Return (x, y) of the center of cell containing provided text 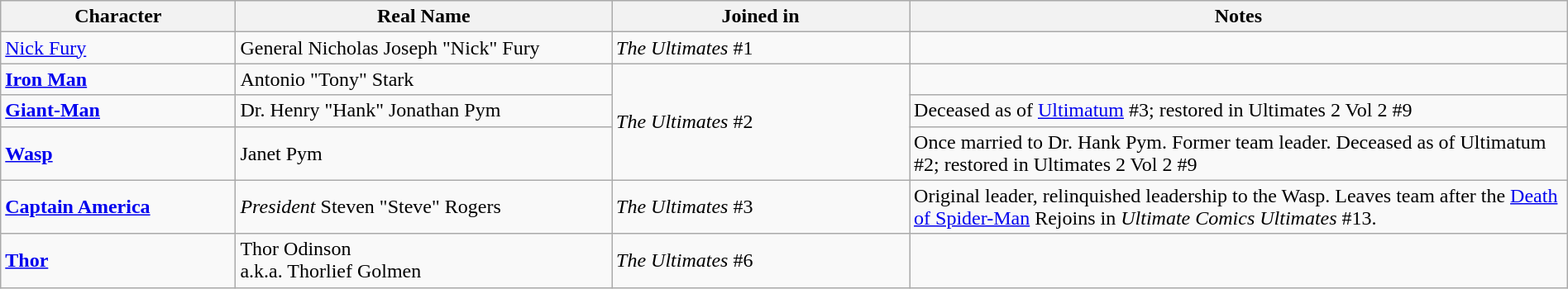
The Ultimates #6 (761, 261)
Iron Man (118, 79)
Wasp (118, 154)
The Ultimates #3 (761, 206)
Real Name (423, 17)
Deceased as of Ultimatum #3; restored in Ultimates 2 Vol 2 #9 (1239, 111)
Janet Pym (423, 154)
Notes (1239, 17)
Captain America (118, 206)
General Nicholas Joseph "Nick" Fury (423, 48)
Antonio "Tony" Stark (423, 79)
Thor Odinsona.k.a. Thorlief Golmen (423, 261)
Giant-Man (118, 111)
Character (118, 17)
Nick Fury (118, 48)
Original leader, relinquished leadership to the Wasp. Leaves team after the Death of Spider-Man Rejoins in Ultimate Comics Ultimates #13. (1239, 206)
President Steven "Steve" Rogers (423, 206)
The Ultimates #2 (761, 122)
Once married to Dr. Hank Pym. Former team leader. Deceased as of Ultimatum #2; restored in Ultimates 2 Vol 2 #9 (1239, 154)
Thor (118, 261)
The Ultimates #1 (761, 48)
Dr. Henry "Hank" Jonathan Pym (423, 111)
Joined in (761, 17)
